Pinpoint the cell where the given text exists, returning its [X, Y] midpoint coordinate. 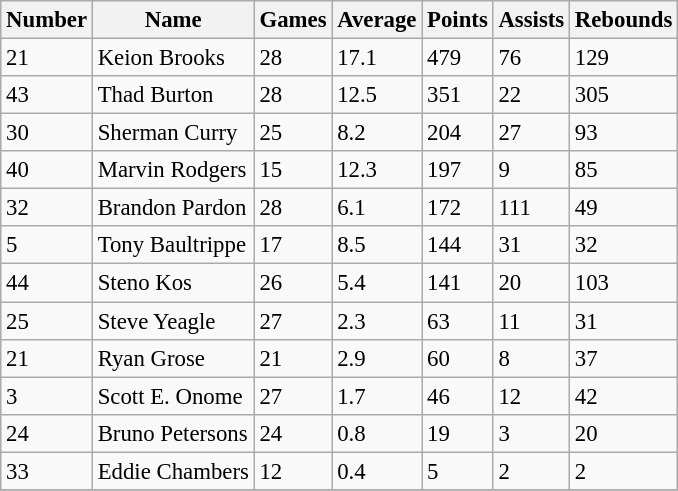
11 [531, 321]
12.3 [377, 170]
2.9 [377, 358]
43 [47, 95]
37 [624, 358]
15 [293, 170]
17 [293, 245]
Scott E. Onome [173, 396]
197 [458, 170]
Thad Burton [173, 95]
6.1 [377, 208]
Tony Baultrippe [173, 245]
0.8 [377, 433]
8.5 [377, 245]
8.2 [377, 133]
33 [47, 471]
44 [47, 283]
0.4 [377, 471]
Games [293, 20]
40 [47, 170]
76 [531, 58]
Sherman Curry [173, 133]
Brandon Pardon [173, 208]
2.3 [377, 321]
9 [531, 170]
479 [458, 58]
1.7 [377, 396]
42 [624, 396]
5.4 [377, 283]
93 [624, 133]
26 [293, 283]
129 [624, 58]
305 [624, 95]
351 [458, 95]
63 [458, 321]
Ryan Grose [173, 358]
204 [458, 133]
19 [458, 433]
Bruno Petersons [173, 433]
85 [624, 170]
103 [624, 283]
30 [47, 133]
49 [624, 208]
144 [458, 245]
Steno Kos [173, 283]
60 [458, 358]
Points [458, 20]
Name [173, 20]
Steve Yeagle [173, 321]
Keion Brooks [173, 58]
Marvin Rodgers [173, 170]
12.5 [377, 95]
22 [531, 95]
Assists [531, 20]
172 [458, 208]
141 [458, 283]
46 [458, 396]
Average [377, 20]
Rebounds [624, 20]
8 [531, 358]
17.1 [377, 58]
Eddie Chambers [173, 471]
111 [531, 208]
Number [47, 20]
